Search for the cell housing the specified text and yield its (x, y) center coordinate. 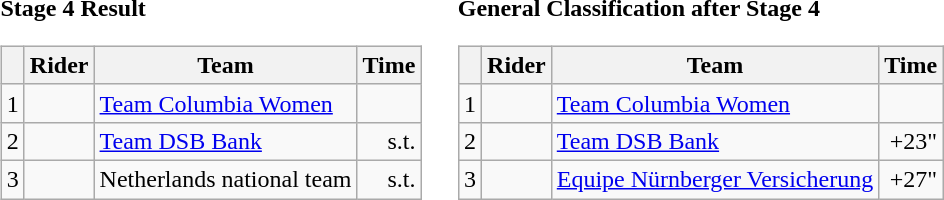
+23" (911, 141)
Netherlands national team (226, 179)
+27" (911, 179)
Equipe Nürnberger Versicherung (714, 179)
